Extract the [x, y] coordinate from the center of the cell holding the provided text.  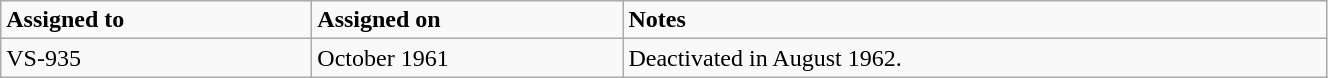
Notes [975, 20]
Assigned on [468, 20]
Assigned to [156, 20]
VS-935 [156, 58]
Deactivated in August 1962. [975, 58]
October 1961 [468, 58]
